Provide the [x, y] coordinate of the cell's center where the given text is located.  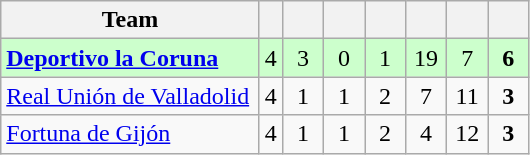
6 [508, 58]
19 [426, 58]
Team [130, 20]
Deportivo la Coruna [130, 58]
11 [468, 96]
0 [344, 58]
Real Unión de Valladolid [130, 96]
12 [468, 134]
Fortuna de Gijón [130, 134]
